Locate the cell with the specified text and output its [X, Y] center coordinate. 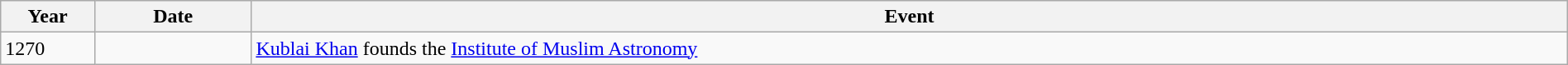
Kublai Khan founds the Institute of Muslim Astronomy [910, 48]
Year [48, 17]
Event [910, 17]
Date [172, 17]
1270 [48, 48]
